Scan for the cell matching the given text and deliver its (x, y) coordinate at center. 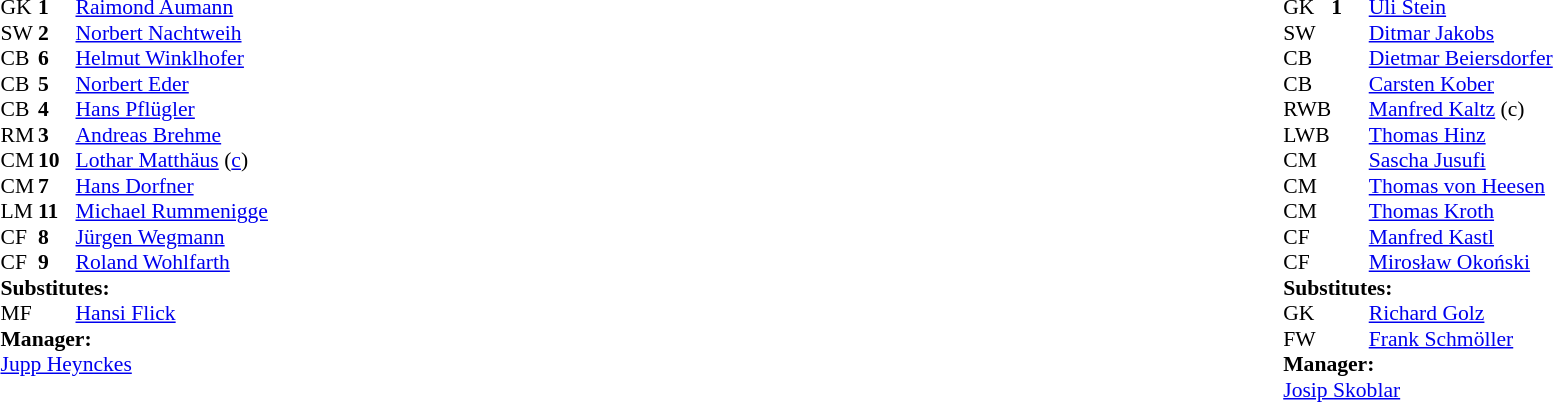
Hans Pflügler (172, 109)
Michael Rummenigge (172, 211)
Sascha Jusufi (1461, 161)
5 (57, 84)
Norbert Eder (172, 84)
Thomas Hinz (1461, 135)
8 (57, 237)
11 (57, 211)
Jupp Heynckes (134, 365)
Andreas Brehme (172, 135)
7 (57, 186)
4 (57, 109)
LWB (1307, 135)
2 (57, 33)
MF (19, 313)
Mirosław Okoński (1461, 263)
FW (1307, 339)
Richard Golz (1461, 313)
6 (57, 59)
LM (19, 211)
Manfred Kaltz (c) (1461, 109)
Dietmar Beiersdorfer (1461, 59)
RWB (1307, 109)
Lothar Matthäus (c) (172, 161)
RM (19, 135)
Hans Dorfner (172, 186)
Thomas von Heesen (1461, 186)
Norbert Nachtweih (172, 33)
Thomas Kroth (1461, 211)
Carsten Kober (1461, 84)
10 (57, 161)
Frank Schmöller (1461, 339)
Ditmar Jakobs (1461, 33)
Jürgen Wegmann (172, 237)
9 (57, 263)
3 (57, 135)
Manfred Kastl (1461, 237)
Hansi Flick (172, 313)
Roland Wohlfarth (172, 263)
GK (1307, 313)
Helmut Winklhofer (172, 59)
